Identify which cell holds the provided text, then report its (X, Y) central coordinate. 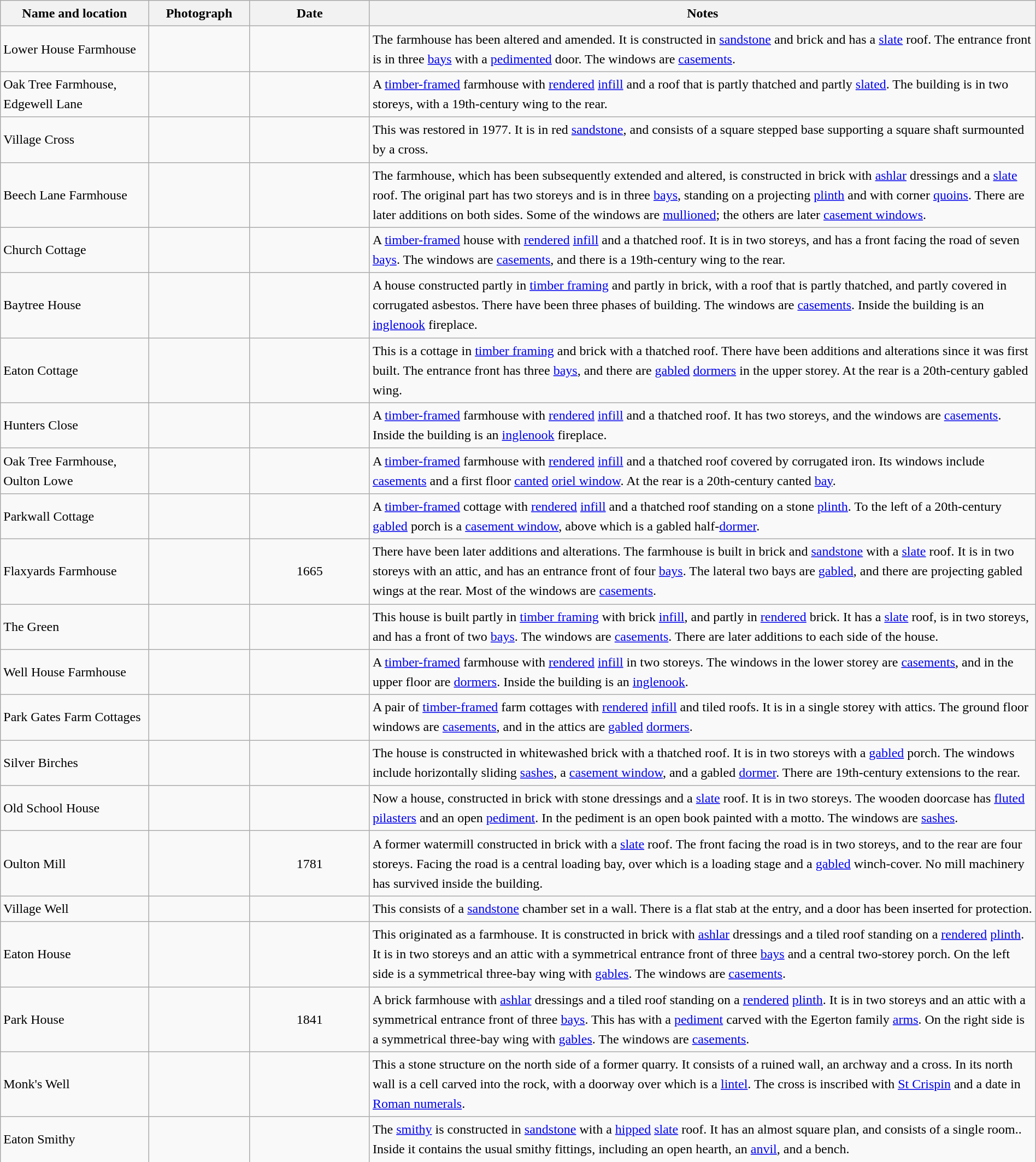
Church Cottage (74, 250)
Notes (703, 13)
Oulton Mill (74, 863)
Photograph (199, 13)
Park Gates Farm Cottages (74, 718)
Eaton House (74, 954)
Old School House (74, 809)
Well House Farmhouse (74, 672)
Village Well (74, 909)
Oak Tree Farmhouse,Oulton Lowe (74, 471)
Flaxyards Farmhouse (74, 571)
Eaton Smithy (74, 1140)
Date (309, 13)
Village Cross (74, 140)
1665 (309, 571)
Lower House Farmhouse (74, 49)
1841 (309, 1019)
Hunters Close (74, 425)
The Green (74, 627)
Parkwall Cottage (74, 516)
Monk's Well (74, 1084)
Silver Birches (74, 763)
This consists of a sandstone chamber set in a wall. There is a flat stab at the entry, and a door has been inserted for protection. (703, 909)
Park House (74, 1019)
Name and location (74, 13)
This was restored in 1977. It is in red sandstone, and consists of a square stepped base supporting a square shaft surmounted by a cross. (703, 140)
1781 (309, 863)
Oak Tree Farmhouse,Edgewell Lane (74, 94)
Eaton Cottage (74, 370)
Beech Lane Farmhouse (74, 194)
Baytree House (74, 305)
